Locate the cell with the specified text and output its (x, y) center coordinate. 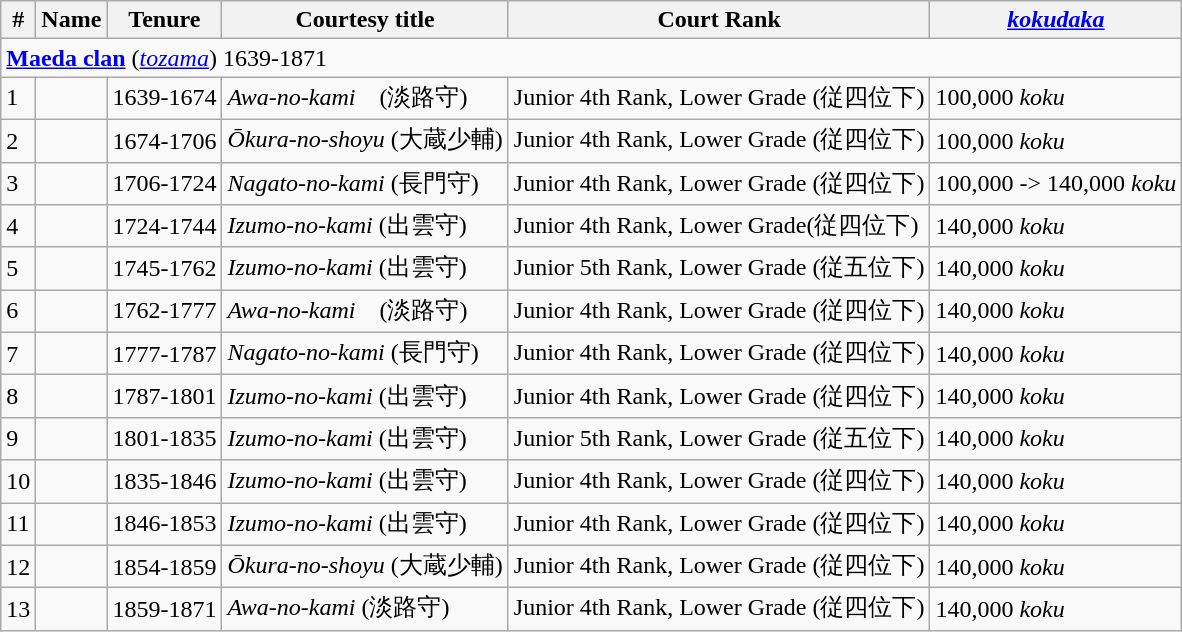
1 (18, 98)
Court Rank (719, 20)
9 (18, 438)
7 (18, 354)
2 (18, 140)
1724-1744 (164, 226)
1777-1787 (164, 354)
Junior 4th Rank, Lower Grade(従四位下) (719, 226)
1801-1835 (164, 438)
1835-1846 (164, 482)
1674-1706 (164, 140)
1639-1674 (164, 98)
Name (72, 20)
1846-1853 (164, 524)
1854-1859 (164, 566)
8 (18, 396)
5 (18, 268)
100,000 -> 140,000 koku (1056, 184)
6 (18, 312)
Tenure (164, 20)
4 (18, 226)
1787-1801 (164, 396)
10 (18, 482)
# (18, 20)
1745-1762 (164, 268)
12 (18, 566)
Maeda clan (tozama) 1639-1871 (592, 58)
kokudaka (1056, 20)
Courtesy title (365, 20)
1762-1777 (164, 312)
11 (18, 524)
3 (18, 184)
1706-1724 (164, 184)
1859-1871 (164, 610)
13 (18, 610)
